For the text-containing cell, return its midpoint in (x, y) coordinate format. 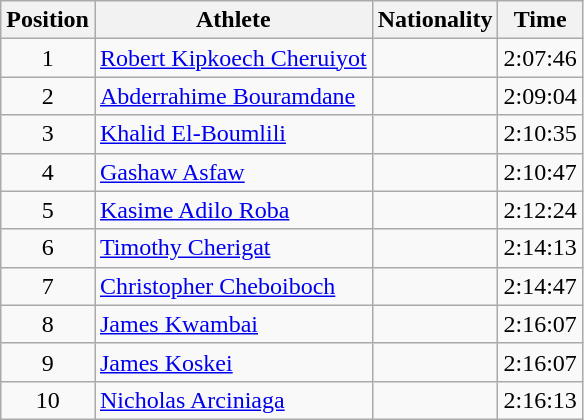
Kasime Adilo Roba (233, 210)
5 (48, 210)
3 (48, 134)
James Koskei (233, 362)
2:10:47 (540, 172)
James Kwambai (233, 324)
10 (48, 400)
6 (48, 248)
2:10:35 (540, 134)
2 (48, 96)
Gashaw Asfaw (233, 172)
Athlete (233, 20)
Khalid El-Boumlili (233, 134)
2:07:46 (540, 58)
2:09:04 (540, 96)
Time (540, 20)
Robert Kipkoech Cheruiyot (233, 58)
2:16:13 (540, 400)
Christopher Cheboiboch (233, 286)
2:12:24 (540, 210)
2:14:47 (540, 286)
Position (48, 20)
8 (48, 324)
Timothy Cherigat (233, 248)
Nicholas Arciniaga (233, 400)
2:14:13 (540, 248)
Abderrahime Bouramdane (233, 96)
Nationality (435, 20)
1 (48, 58)
4 (48, 172)
7 (48, 286)
9 (48, 362)
